Determine the [x, y] coordinate at the center of the cell enclosing the given text.  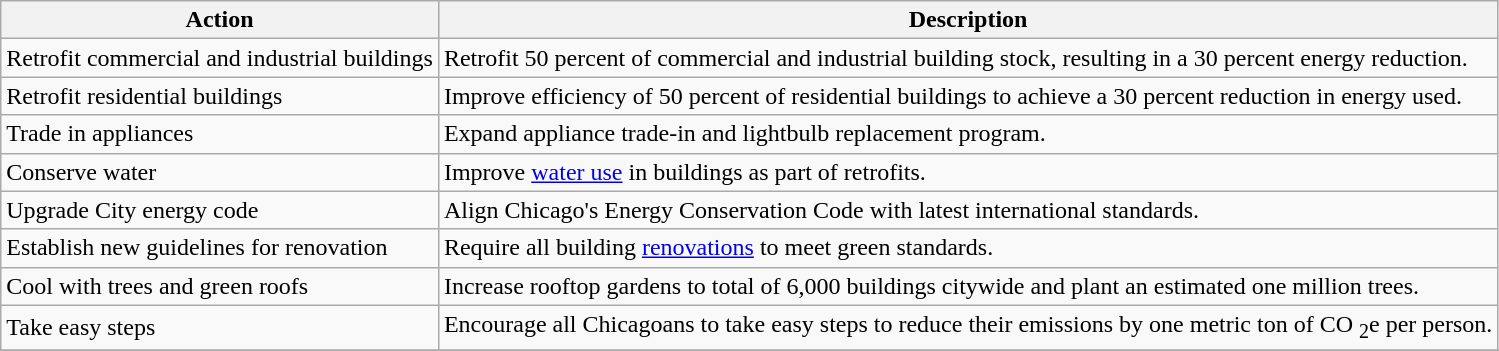
Retrofit 50 percent of commercial and industrial building stock, resulting in a 30 percent energy reduction. [968, 58]
Establish new guidelines for renovation [220, 248]
Increase rooftop gardens to total of 6,000 buildings citywide and plant an estimated one million trees. [968, 286]
Trade in appliances [220, 134]
Require all building renovations to meet green standards. [968, 248]
Cool with trees and green roofs [220, 286]
Upgrade City energy code [220, 210]
Description [968, 20]
Improve water use in buildings as part of retrofits. [968, 172]
Take easy steps [220, 327]
Conserve water [220, 172]
Encourage all Chicagoans to take easy steps to reduce their emissions by one metric ton of CO 2e per person. [968, 327]
Action [220, 20]
Retrofit commercial and industrial buildings [220, 58]
Retrofit residential buildings [220, 96]
Improve efficiency of 50 percent of residential buildings to achieve a 30 percent reduction in energy used. [968, 96]
Expand appliance trade-in and lightbulb replacement program. [968, 134]
Align Chicago's Energy Conservation Code with latest international standards. [968, 210]
